Find where the given text appears and provide that cell's center as (X, Y) coordinate. 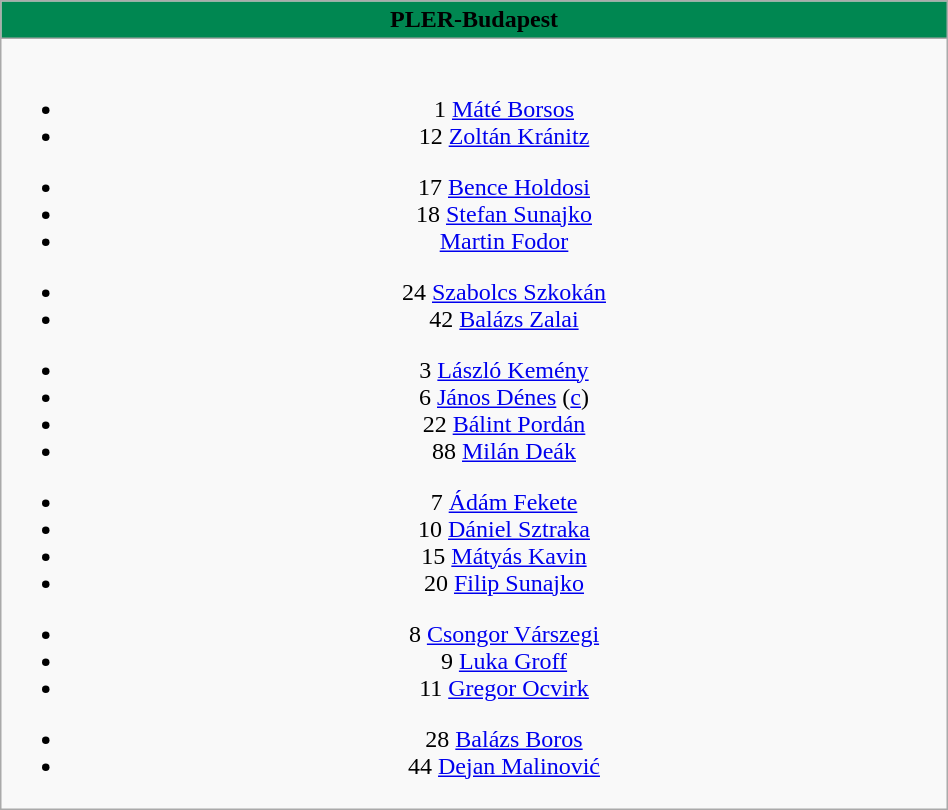
PLER-Budapest (474, 20)
